Detect which cell encompasses the target text, then output its [x, y] center coordinate. 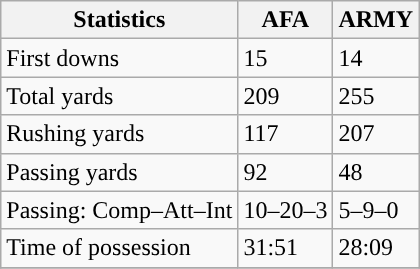
Total yards [120, 96]
92 [286, 172]
10–20–3 [286, 210]
48 [376, 172]
31:51 [286, 248]
5–9–0 [376, 210]
Rushing yards [120, 134]
255 [376, 96]
207 [376, 134]
209 [286, 96]
117 [286, 134]
14 [376, 58]
AFA [286, 20]
15 [286, 58]
Time of possession [120, 248]
Statistics [120, 20]
Passing yards [120, 172]
ARMY [376, 20]
Passing: Comp–Att–Int [120, 210]
First downs [120, 58]
28:09 [376, 248]
